Scan for the cell matching the given text and deliver its (X, Y) coordinate at center. 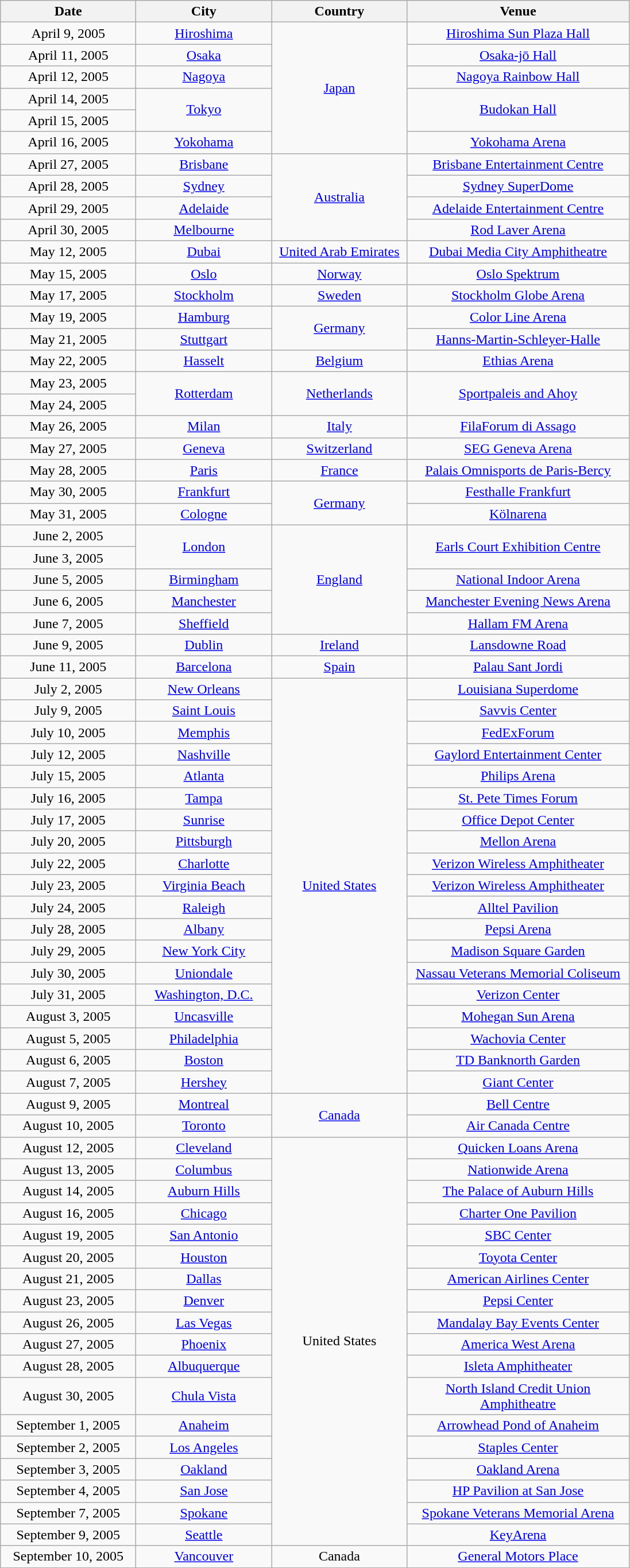
April 16, 2005 (68, 142)
Brisbane (204, 164)
Osaka (204, 55)
June 3, 2005 (68, 557)
August 23, 2005 (68, 1300)
Nationwide Arena (518, 1170)
Philips Arena (518, 776)
May 28, 2005 (68, 470)
Philadelphia (204, 1039)
Raleigh (204, 907)
Seattle (204, 1535)
Earls Court Exhibition Centre (518, 547)
Tokyo (204, 110)
Las Vegas (204, 1322)
Montreal (204, 1104)
June 7, 2005 (68, 623)
Netherlands (339, 394)
May 31, 2005 (68, 514)
May 21, 2005 (68, 339)
May 23, 2005 (68, 383)
Date (68, 11)
Isleta Amphitheater (518, 1366)
July 10, 2005 (68, 733)
Arrowhead Pond of Anaheim (518, 1426)
July 22, 2005 (68, 864)
June 5, 2005 (68, 579)
Gaylord Entertainment Center (518, 754)
SBC Center (518, 1235)
August 21, 2005 (68, 1279)
Italy (339, 427)
Nassau Veterans Memorial Coliseum (518, 973)
Nagoya Rainbow Hall (518, 77)
Spain (339, 667)
August 10, 2005 (68, 1126)
Mellon Arena (518, 842)
July 24, 2005 (68, 907)
Quicken Loans Arena (518, 1148)
The Palace of Auburn Hills (518, 1191)
SEG Geneva Arena (518, 448)
Toronto (204, 1126)
Ireland (339, 645)
Dallas (204, 1279)
Pepsi Center (518, 1300)
Birmingham (204, 579)
London (204, 547)
August 3, 2005 (68, 1017)
Toyota Center (518, 1257)
July 9, 2005 (68, 711)
May 17, 2005 (68, 296)
Oslo Spektrum (518, 274)
Hiroshima (204, 33)
Albuquerque (204, 1366)
TD Banknorth Garden (518, 1060)
Kölnarena (518, 514)
Milan (204, 427)
July 2, 2005 (68, 689)
May 22, 2005 (68, 361)
Chula Vista (204, 1396)
National Indoor Arena (518, 579)
June 2, 2005 (68, 536)
St. Pete Times Forum (518, 798)
September 10, 2005 (68, 1557)
July 31, 2005 (68, 995)
Giant Center (518, 1082)
Adelaide (204, 208)
Melbourne (204, 230)
Japan (339, 88)
June 9, 2005 (68, 645)
Dublin (204, 645)
August 20, 2005 (68, 1257)
American Airlines Center (518, 1279)
August 9, 2005 (68, 1104)
Charlotte (204, 864)
July 29, 2005 (68, 951)
Mandalay Bay Events Center (518, 1322)
Spokane Veterans Memorial Arena (518, 1513)
Adelaide Entertainment Centre (518, 208)
August 12, 2005 (68, 1148)
Oslo (204, 274)
Los Angeles (204, 1447)
Hanns-Martin-Schleyer-Halle (518, 339)
May 24, 2005 (68, 405)
August 13, 2005 (68, 1170)
Bell Centre (518, 1104)
April 15, 2005 (68, 121)
Osaka-jō Hall (518, 55)
April 9, 2005 (68, 33)
Atlanta (204, 776)
April 28, 2005 (68, 186)
Yokohama Arena (518, 142)
Venue (518, 11)
September 3, 2005 (68, 1469)
July 23, 2005 (68, 885)
Mohegan Sun Arena (518, 1017)
Hallam FM Arena (518, 623)
North Island Credit Union Amphitheatre (518, 1396)
Sunrise (204, 820)
Nagoya (204, 77)
Frankfurt (204, 492)
Cologne (204, 514)
Wachovia Center (518, 1039)
France (339, 470)
Paris (204, 470)
Festhalle Frankfurt (518, 492)
Barcelona (204, 667)
April 29, 2005 (68, 208)
April 30, 2005 (68, 230)
Manchester Evening News Arena (518, 601)
September 9, 2005 (68, 1535)
Denver (204, 1300)
Country (339, 11)
Air Canada Centre (518, 1126)
July 16, 2005 (68, 798)
Hasselt (204, 361)
Stuttgart (204, 339)
September 4, 2005 (68, 1491)
May 27, 2005 (68, 448)
Hamburg (204, 318)
Sydney (204, 186)
San Jose (204, 1491)
Palau Sant Jordi (518, 667)
General Motors Place (518, 1557)
Washington, D.C. (204, 995)
Geneva (204, 448)
Manchester (204, 601)
Hiroshima Sun Plaza Hall (518, 33)
May 15, 2005 (68, 274)
August 5, 2005 (68, 1039)
August 7, 2005 (68, 1082)
Chicago (204, 1213)
May 30, 2005 (68, 492)
New York City (204, 951)
Yokohama (204, 142)
May 19, 2005 (68, 318)
September 7, 2005 (68, 1513)
Phoenix (204, 1345)
Anaheim (204, 1426)
August 6, 2005 (68, 1060)
New Orleans (204, 689)
Tampa (204, 798)
Switzerland (339, 448)
September 2, 2005 (68, 1447)
July 20, 2005 (68, 842)
Sydney SuperDome (518, 186)
Madison Square Garden (518, 951)
April 12, 2005 (68, 77)
Uniondale (204, 973)
City (204, 11)
July 17, 2005 (68, 820)
Vancouver (204, 1557)
Verizon Center (518, 995)
Alltel Pavilion (518, 907)
HP Pavilion at San Jose (518, 1491)
Oakland (204, 1469)
Auburn Hills (204, 1191)
July 30, 2005 (68, 973)
Saint Louis (204, 711)
Office Depot Center (518, 820)
Pepsi Arena (518, 929)
Boston (204, 1060)
August 27, 2005 (68, 1345)
Staples Center (518, 1447)
FedExForum (518, 733)
Columbus (204, 1170)
July 15, 2005 (68, 776)
September 1, 2005 (68, 1426)
April 14, 2005 (68, 99)
England (339, 579)
Pittsburgh (204, 842)
Belgium (339, 361)
Ethias Arena (518, 361)
May 12, 2005 (68, 251)
Virginia Beach (204, 885)
June 11, 2005 (68, 667)
Norway (339, 274)
Dubai Media City Amphitheatre (518, 251)
Stockholm Globe Arena (518, 296)
Cleveland (204, 1148)
America West Arena (518, 1345)
Spokane (204, 1513)
Palais Omnisports de Paris-Bercy (518, 470)
Dubai (204, 251)
Rotterdam (204, 394)
Stockholm (204, 296)
May 26, 2005 (68, 427)
Budokan Hall (518, 110)
Savvis Center (518, 711)
Charter One Pavilion (518, 1213)
Albany (204, 929)
Hershey (204, 1082)
Oakland Arena (518, 1469)
Uncasville (204, 1017)
August 14, 2005 (68, 1191)
July 28, 2005 (68, 929)
Louisiana Superdome (518, 689)
August 28, 2005 (68, 1366)
United Arab Emirates (339, 251)
Sportpaleis and Ahoy (518, 394)
April 27, 2005 (68, 164)
August 26, 2005 (68, 1322)
July 12, 2005 (68, 754)
Houston (204, 1257)
April 11, 2005 (68, 55)
KeyArena (518, 1535)
Lansdowne Road (518, 645)
Memphis (204, 733)
August 16, 2005 (68, 1213)
June 6, 2005 (68, 601)
Brisbane Entertainment Centre (518, 164)
Australia (339, 197)
Color Line Arena (518, 318)
Sheffield (204, 623)
August 19, 2005 (68, 1235)
San Antonio (204, 1235)
August 30, 2005 (68, 1396)
FilaForum di Assago (518, 427)
Nashville (204, 754)
Sweden (339, 296)
Rod Laver Arena (518, 230)
